Capture the cell that displays the provided text and extract its (x, y) central coordinate. 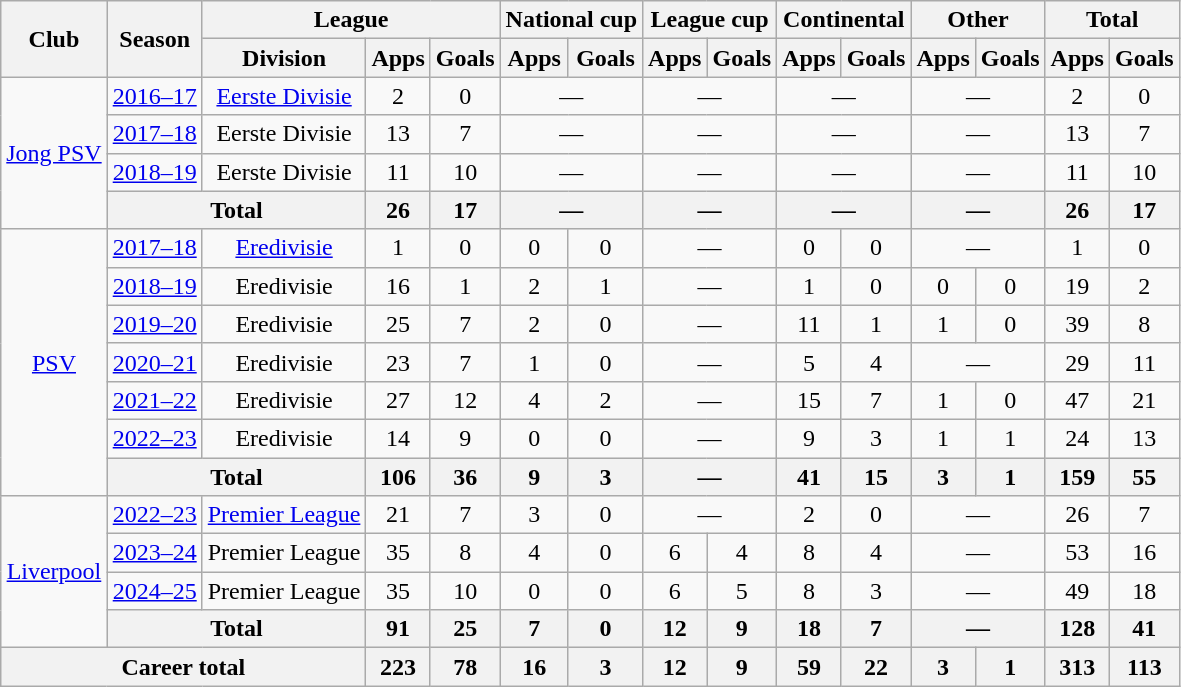
59 (809, 667)
2019–20 (154, 324)
Continental (844, 20)
National cup (571, 20)
22 (876, 667)
Other (978, 20)
159 (1077, 477)
Club (54, 39)
49 (1077, 591)
Division (284, 58)
106 (398, 477)
27 (398, 400)
55 (1144, 477)
23 (398, 362)
39 (1077, 324)
19 (1077, 286)
2024–25 (154, 591)
78 (465, 667)
League cup (710, 20)
113 (1144, 667)
2020–21 (154, 362)
Liverpool (54, 572)
PSV (54, 362)
223 (398, 667)
League (351, 20)
313 (1077, 667)
47 (1077, 400)
24 (1077, 438)
36 (465, 477)
Jong PSV (54, 153)
2023–24 (154, 553)
128 (1077, 629)
14 (398, 438)
53 (1077, 553)
29 (1077, 362)
2016–17 (154, 96)
Career total (184, 667)
91 (398, 629)
2021–22 (154, 400)
Season (154, 39)
